Output the (x, y) coordinate of the center of the cell containing the given text.  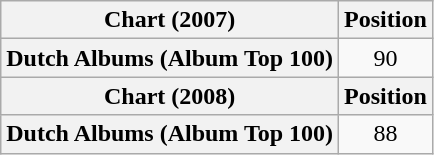
90 (386, 58)
88 (386, 134)
Chart (2008) (170, 96)
Chart (2007) (170, 20)
